Extract the (x, y) coordinate from the center of the cell holding the provided text.  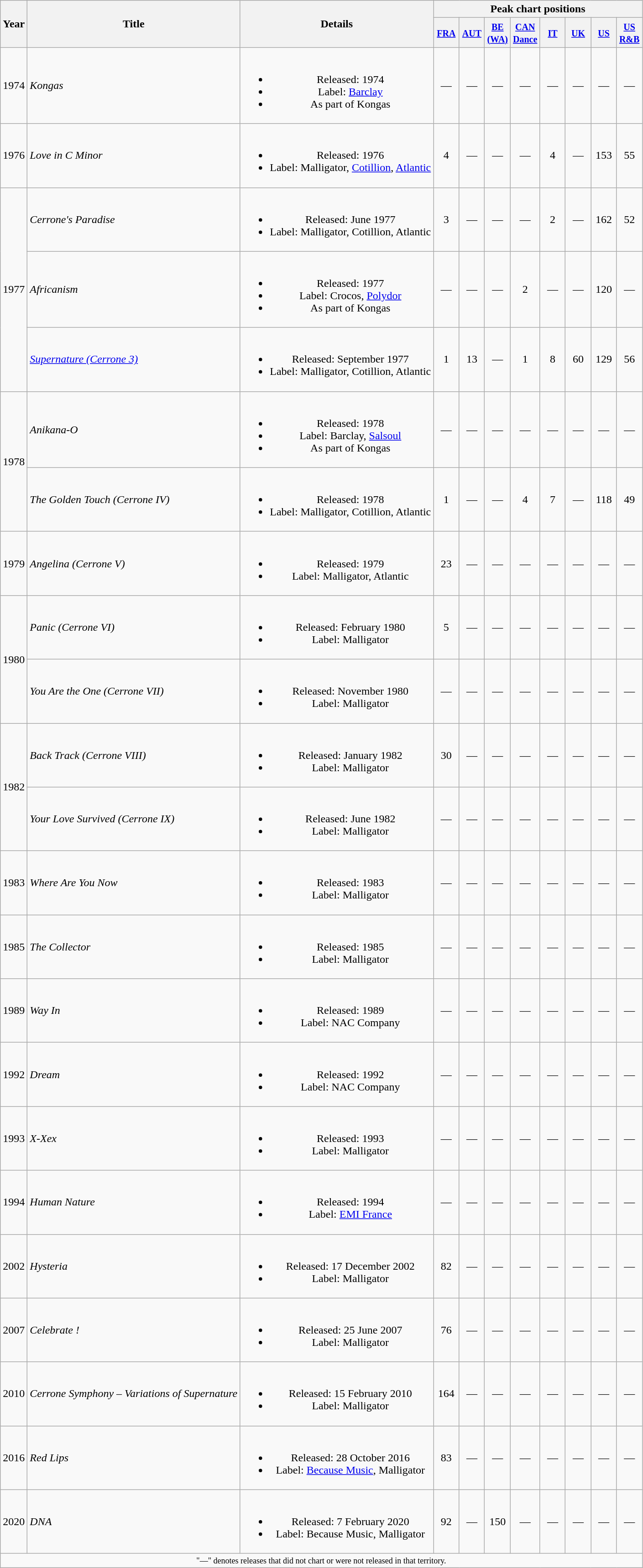
1992 (14, 1075)
Released: 1978Label: Barclay, SalsoulAs part of Kongas (337, 430)
Supernature (Cerrone 3) (134, 359)
Love in C Minor (134, 156)
You Are the One (Cerrone VII) (134, 691)
150 (497, 1521)
FRA (446, 33)
Details (337, 24)
DNA (134, 1521)
1977 (14, 289)
Released: 7 February 2020Label: Because Music, Malligator (337, 1521)
8 (553, 359)
Back Track (Cerrone VIII) (134, 755)
BE (WA) (497, 33)
Released: June 1982Label: Malligator (337, 819)
1978 (14, 462)
CAN Dance (525, 33)
1993 (14, 1138)
1980 (14, 659)
1985 (14, 947)
Released: 1983Label: Malligator (337, 883)
153 (604, 156)
UK (578, 33)
Cerrone's Paradise (134, 219)
Released: September 1977Label: Malligator, Cotillion, Atlantic (337, 359)
Celebrate ! (134, 1330)
Africanism (134, 289)
Red Lips (134, 1458)
Kongas (134, 86)
7 (553, 499)
3 (446, 219)
1979 (14, 563)
60 (578, 359)
Title (134, 24)
Released: 1989Label: NAC Company (337, 1011)
Released: 1977Label: Crocos, PolydorAs part of Kongas (337, 289)
Hysteria (134, 1266)
Released: 17 December 2002Label: Malligator (337, 1266)
Released: 1992Label: NAC Company (337, 1075)
Cerrone Symphony – Variations of Supernature (134, 1394)
Released: 15 February 2010Label: Malligator (337, 1394)
49 (629, 499)
Released: June 1977Label: Malligator, Cotillion, Atlantic (337, 219)
76 (446, 1330)
Released: 1974Label: BarclayAs part of Kongas (337, 86)
US R&B (629, 33)
92 (446, 1521)
Released: 1994Label: EMI France (337, 1202)
Released: 1979Label: Malligator, Atlantic (337, 563)
82 (446, 1266)
2020 (14, 1521)
Year (14, 24)
"—" denotes releases that did not chart or were not released in that territory. (321, 1561)
2016 (14, 1458)
Dream (134, 1075)
13 (472, 359)
IT (553, 33)
Panic (Cerrone VI) (134, 627)
83 (446, 1458)
Released: 1993Label: Malligator (337, 1138)
Released: 1985Label: Malligator (337, 947)
Released: January 1982Label: Malligator (337, 755)
Released: 28 October 2016Label: Because Music, Malligator (337, 1458)
Where Are You Now (134, 883)
Released: 1976Label: Malligator, Cotillion, Atlantic (337, 156)
23 (446, 563)
Human Nature (134, 1202)
2007 (14, 1330)
118 (604, 499)
120 (604, 289)
2002 (14, 1266)
Released: February 1980Label: Malligator (337, 627)
1983 (14, 883)
Released: 1978Label: Malligator, Cotillion, Atlantic (337, 499)
1989 (14, 1011)
AUT (472, 33)
5 (446, 627)
52 (629, 219)
56 (629, 359)
162 (604, 219)
X-Xex (134, 1138)
The Collector (134, 947)
129 (604, 359)
US (604, 33)
Angelina (Cerrone V) (134, 563)
1982 (14, 787)
Anikana-O (134, 430)
55 (629, 156)
1994 (14, 1202)
1976 (14, 156)
164 (446, 1394)
Peak chart positions (538, 9)
2010 (14, 1394)
Your Love Survived (Cerrone IX) (134, 819)
Released: 25 June 2007Label: Malligator (337, 1330)
Way In (134, 1011)
30 (446, 755)
Released: November 1980Label: Malligator (337, 691)
1974 (14, 86)
The Golden Touch (Cerrone IV) (134, 499)
